Determine the [x, y] coordinate at the center of the cell enclosing the given text.  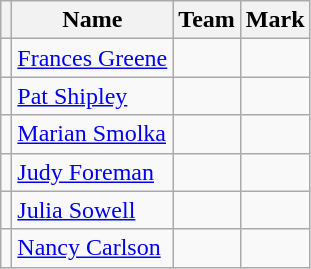
Nancy Carlson [92, 248]
Pat Shipley [92, 96]
Frances Greene [92, 58]
Name [92, 20]
Marian Smolka [92, 134]
Team [207, 20]
Julia Sowell [92, 210]
Judy Foreman [92, 172]
Mark [275, 20]
